From the cell containing the given text, extract its center point as [x, y] coordinate. 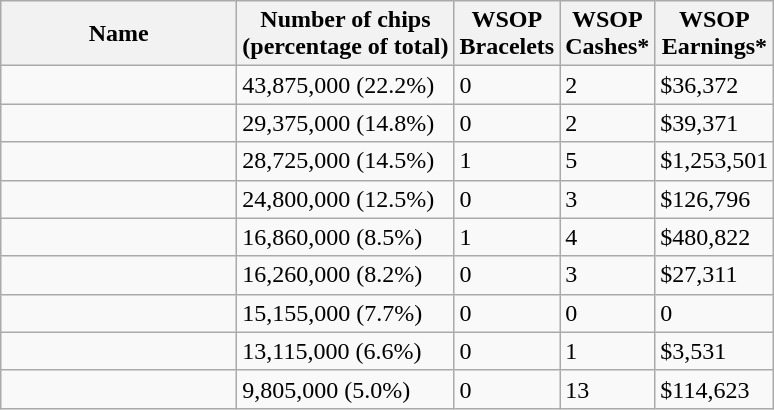
$126,796 [714, 199]
$114,623 [714, 389]
Name [119, 34]
$27,311 [714, 275]
$39,371 [714, 123]
28,725,000 (14.5%) [346, 161]
4 [608, 237]
WSOPCashes* [608, 34]
$1,253,501 [714, 161]
16,860,000 (8.5%) [346, 237]
29,375,000 (14.8%) [346, 123]
5 [608, 161]
13 [608, 389]
24,800,000 (12.5%) [346, 199]
9,805,000 (5.0%) [346, 389]
$36,372 [714, 85]
$480,822 [714, 237]
$3,531 [714, 351]
13,115,000 (6.6%) [346, 351]
43,875,000 (22.2%) [346, 85]
Number of chips(percentage of total) [346, 34]
WSOPEarnings* [714, 34]
15,155,000 (7.7%) [346, 313]
WSOPBracelets [507, 34]
16,260,000 (8.2%) [346, 275]
